Locate the cell with the specified text and output its [X, Y] center coordinate. 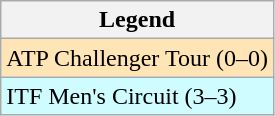
ITF Men's Circuit (3–3) [138, 96]
ATP Challenger Tour (0–0) [138, 58]
Legend [138, 20]
